Search for the cell housing the specified text and yield its [x, y] center coordinate. 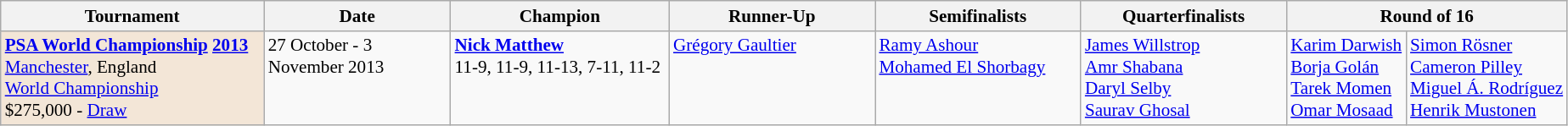
Quarterfinalists [1183, 15]
Tournament [132, 15]
Karim Darwish Borja Golán Tarek Momen Omar Mosaad [1346, 78]
Semifinalists [977, 15]
Grégory Gaultier [772, 78]
Nick Matthew11-9, 11-9, 11-13, 7-11, 11-2 [560, 78]
Ramy Ashour Mohamed El Shorbagy [977, 78]
Runner-Up [772, 15]
James Willstrop Amr Shabana Daryl Selby Saurav Ghosal [1183, 78]
Simon Rösner Cameron Pilley Miguel Á. Rodríguez Henrik Mustonen [1487, 78]
PSA World Championship 2013 Manchester, EnglandWorld Championship$275,000 - Draw [132, 78]
Date [357, 15]
Champion [560, 15]
27 October - 3 November 2013 [357, 78]
Round of 16 [1426, 15]
